Find where the given text appears and provide that cell's center as [X, Y] coordinate. 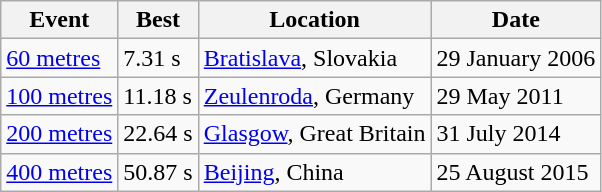
Event [60, 20]
100 metres [60, 96]
29 May 2011 [516, 96]
50.87 s [158, 172]
Best [158, 20]
29 January 2006 [516, 58]
60 metres [60, 58]
200 metres [60, 134]
7.31 s [158, 58]
Bratislava, Slovakia [314, 58]
Zeulenroda, Germany [314, 96]
31 July 2014 [516, 134]
25 August 2015 [516, 172]
Glasgow, Great Britain [314, 134]
11.18 s [158, 96]
Beijing, China [314, 172]
400 metres [60, 172]
Date [516, 20]
Location [314, 20]
22.64 s [158, 134]
